Determine the [X, Y] coordinate at the center of the cell enclosing the given text.  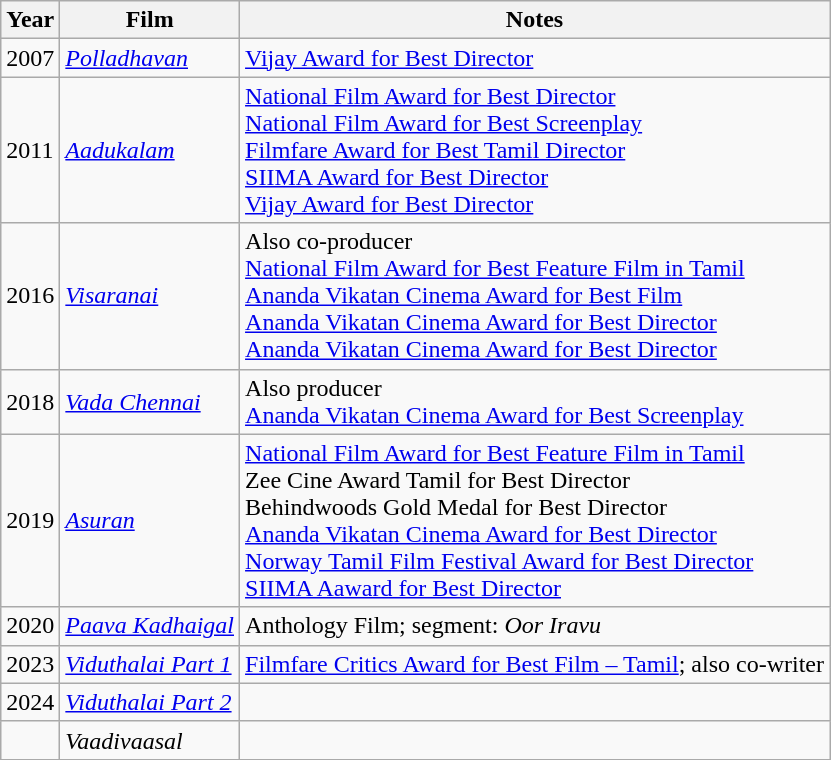
Polladhavan [150, 58]
Vada Chennai [150, 402]
2016 [30, 296]
Anthology Film; segment: Oor Iravu [535, 626]
Asuran [150, 520]
Paava Kadhaigal [150, 626]
Year [30, 20]
Viduthalai Part 2 [150, 702]
Filmfare Critics Award for Best Film – Tamil; also co-writer [535, 664]
2024 [30, 702]
Also producerAnanda Vikatan Cinema Award for Best Screenplay [535, 402]
Viduthalai Part 1 [150, 664]
Vijay Award for Best Director [535, 58]
2020 [30, 626]
Vaadivaasal [150, 740]
2018 [30, 402]
Film [150, 20]
Notes [535, 20]
Aadukalam [150, 150]
2019 [30, 520]
2011 [30, 150]
Visaranai [150, 296]
2007 [30, 58]
2023 [30, 664]
